Detect which cell encompasses the target text, then output its (X, Y) center coordinate. 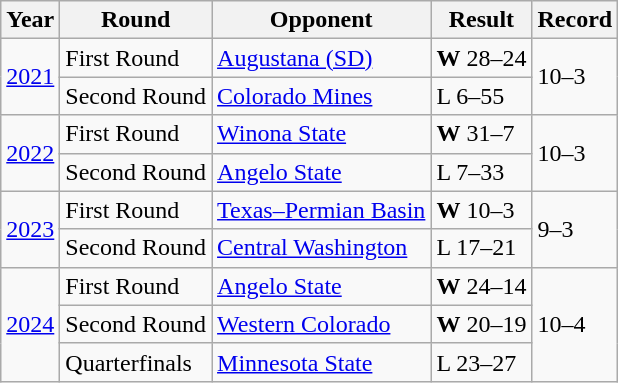
W 31–7 (482, 134)
2022 (30, 153)
Year (30, 20)
Winona State (322, 134)
L 23–27 (482, 362)
L 6–55 (482, 96)
Round (136, 20)
2024 (30, 324)
Record (575, 20)
W 20–19 (482, 324)
2023 (30, 229)
10–4 (575, 324)
W 10–3 (482, 210)
Colorado Mines (322, 96)
W 28–24 (482, 58)
L 7–33 (482, 172)
L 17–21 (482, 248)
Result (482, 20)
Western Colorado (322, 324)
2021 (30, 77)
9–3 (575, 229)
W 24–14 (482, 286)
Augustana (SD) (322, 58)
Opponent (322, 20)
Texas–Permian Basin (322, 210)
Quarterfinals (136, 362)
Central Washington (322, 248)
Minnesota State (322, 362)
